Output the (X, Y) coordinate of the center of the cell containing the given text.  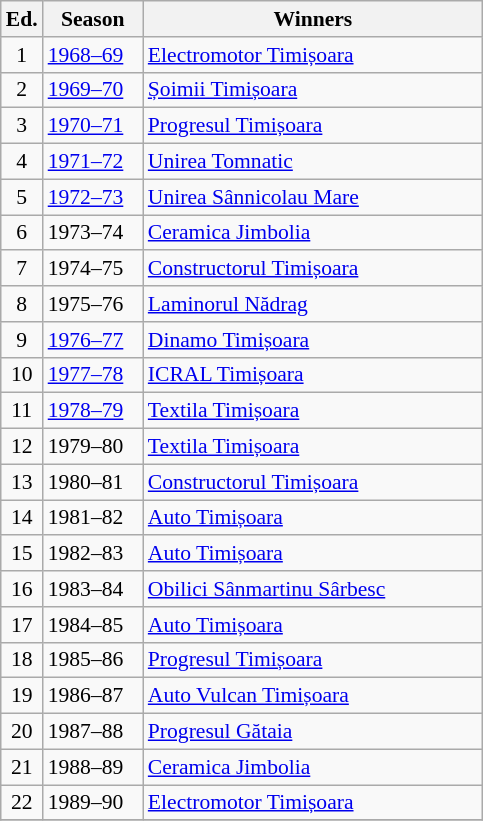
5 (22, 197)
ICRAL Timișoara (313, 375)
1974–75 (93, 269)
Season (93, 19)
1989–90 (93, 803)
Laminorul Nădrag (313, 304)
1984–85 (93, 625)
15 (22, 554)
9 (22, 340)
1968–69 (93, 55)
6 (22, 233)
Unirea Sânnicolau Mare (313, 197)
Ed. (22, 19)
8 (22, 304)
22 (22, 803)
1973–74 (93, 233)
1978–79 (93, 411)
Auto Vulcan Timișoara (313, 696)
1972–73 (93, 197)
1971–72 (93, 162)
1981–82 (93, 518)
20 (22, 732)
Progresul Gătaia (313, 732)
10 (22, 375)
1970–71 (93, 126)
21 (22, 767)
1988–89 (93, 767)
1980–81 (93, 482)
11 (22, 411)
13 (22, 482)
3 (22, 126)
1969–70 (93, 90)
1982–83 (93, 554)
16 (22, 589)
Obilici Sânmartinu Sârbesc (313, 589)
1975–76 (93, 304)
1976–77 (93, 340)
1979–80 (93, 447)
17 (22, 625)
Winners (313, 19)
Dinamo Timișoara (313, 340)
19 (22, 696)
1986–87 (93, 696)
1 (22, 55)
Șoimii Timișoara (313, 90)
14 (22, 518)
1985–86 (93, 660)
2 (22, 90)
18 (22, 660)
7 (22, 269)
Unirea Tomnatic (313, 162)
1987–88 (93, 732)
12 (22, 447)
1977–78 (93, 375)
4 (22, 162)
1983–84 (93, 589)
